Extract the [X, Y] coordinate from the center of the cell holding the provided text.  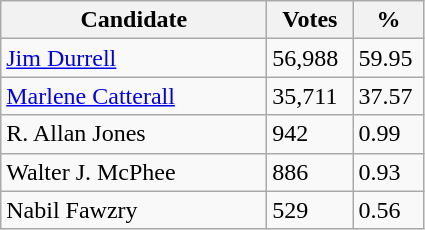
0.99 [388, 134]
Votes [310, 20]
886 [310, 172]
56,988 [310, 58]
59.95 [388, 58]
Walter J. McPhee [134, 172]
Candidate [134, 20]
37.57 [388, 96]
0.56 [388, 210]
529 [310, 210]
35,711 [310, 96]
0.93 [388, 172]
Jim Durrell [134, 58]
% [388, 20]
942 [310, 134]
Marlene Catterall [134, 96]
R. Allan Jones [134, 134]
Nabil Fawzry [134, 210]
